Detect which cell encompasses the target text, then output its (x, y) center coordinate. 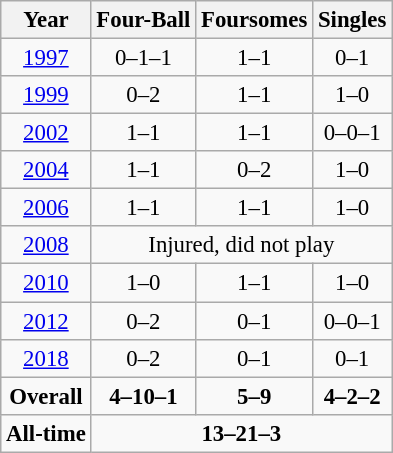
Injured, did not play (242, 245)
1999 (46, 95)
1997 (46, 58)
Four-Ball (144, 20)
2018 (46, 358)
Overall (46, 396)
2010 (46, 283)
2008 (46, 245)
4–10–1 (144, 396)
4–2–2 (352, 396)
2004 (46, 170)
2002 (46, 133)
Foursomes (254, 20)
0–1–1 (144, 58)
13–21–3 (242, 433)
All-time (46, 433)
Singles (352, 20)
2012 (46, 321)
5–9 (254, 396)
2006 (46, 208)
Year (46, 20)
